Detect which cell encompasses the target text, then output its (x, y) center coordinate. 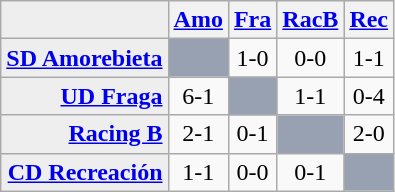
Amo (198, 20)
0-4 (369, 96)
RacB (310, 20)
2-1 (198, 134)
1-0 (252, 58)
UD Fraga (84, 96)
CD Recreación (84, 172)
Fra (252, 20)
SD Amorebieta (84, 58)
2-0 (369, 134)
Rec (369, 20)
Racing B (84, 134)
6-1 (198, 96)
